Determine the [x, y] coordinate at the center of the cell enclosing the given text.  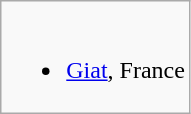
Giat, France [96, 58]
